Determine the (X, Y) coordinate at the center of the cell enclosing the given text.  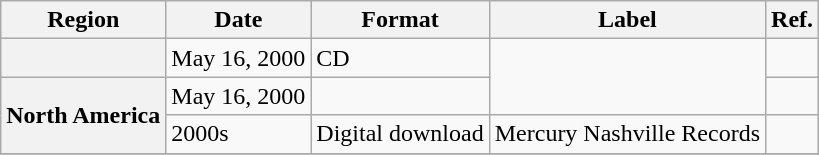
Ref. (792, 20)
Label (627, 20)
Region (84, 20)
Digital download (400, 134)
North America (84, 115)
Format (400, 20)
Date (238, 20)
CD (400, 58)
2000s (238, 134)
Mercury Nashville Records (627, 134)
